Identify which cell holds the provided text, then report its [x, y] central coordinate. 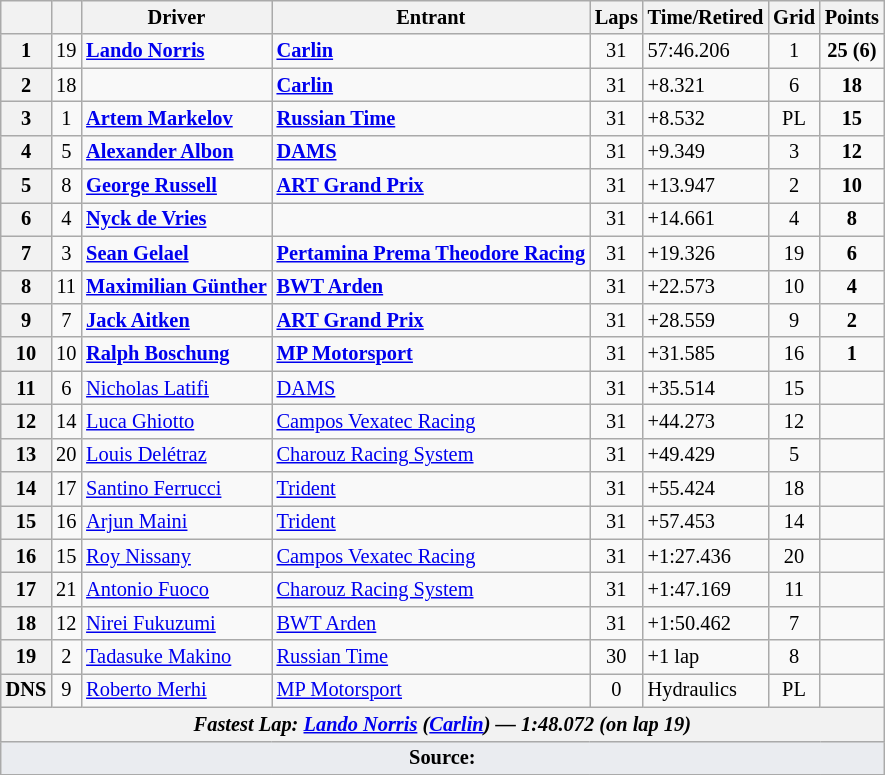
+13.947 [706, 186]
+14.661 [706, 219]
Maximilian Günther [176, 287]
Roberto Merhi [176, 690]
+1:27.436 [706, 556]
21 [66, 589]
+57.453 [706, 522]
Driver [176, 17]
+35.514 [706, 388]
+49.429 [706, 455]
Pertamina Prema Theodore Racing [431, 253]
Hydraulics [706, 690]
Arjun Maini [176, 522]
+1:47.169 [706, 589]
57:46.206 [706, 51]
George Russell [176, 186]
Entrant [431, 17]
+9.349 [706, 152]
Luca Ghiotto [176, 421]
+28.559 [706, 320]
+31.585 [706, 354]
+19.326 [706, 253]
Artem Markelov [176, 118]
30 [616, 657]
+8.532 [706, 118]
+8.321 [706, 85]
Laps [616, 17]
Jack Aitken [176, 320]
Time/Retired [706, 17]
13 [26, 455]
Santino Ferrucci [176, 489]
+1:50.462 [706, 623]
Ralph Boschung [176, 354]
Louis Delétraz [176, 455]
25 (6) [852, 51]
Sean Gelael [176, 253]
Grid [794, 17]
+55.424 [706, 489]
DNS [26, 690]
Points [852, 17]
0 [616, 690]
Nirei Fukuzumi [176, 623]
Source: [442, 758]
+44.273 [706, 421]
+1 lap [706, 657]
Alexander Albon [176, 152]
+22.573 [706, 287]
Fastest Lap: Lando Norris (Carlin) — 1:48.072 (on lap 19) [442, 724]
Roy Nissany [176, 556]
Nyck de Vries [176, 219]
Nicholas Latifi [176, 388]
Tadasuke Makino [176, 657]
Lando Norris [176, 51]
Antonio Fuoco [176, 589]
